Scan for the cell matching the given text and deliver its [X, Y] coordinate at center. 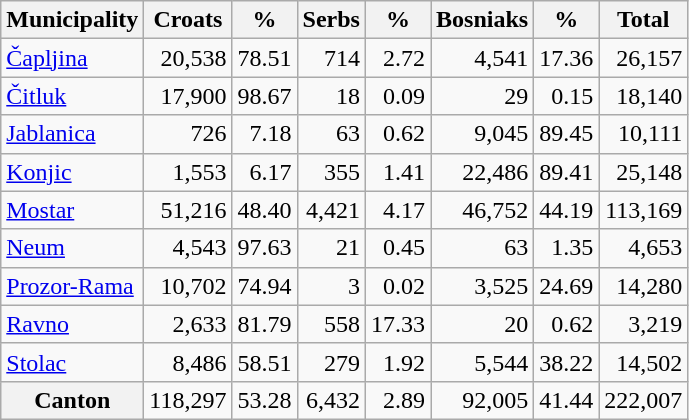
10,702 [188, 286]
1,553 [188, 172]
Serbs [331, 20]
2.72 [398, 58]
92,005 [482, 400]
6.17 [264, 172]
58.51 [264, 362]
5,544 [482, 362]
2,633 [188, 324]
Čitluk [72, 96]
74.94 [264, 286]
0.09 [398, 96]
4,421 [331, 210]
714 [331, 58]
22,486 [482, 172]
21 [331, 248]
2.89 [398, 400]
Municipality [72, 20]
44.19 [566, 210]
53.28 [264, 400]
20,538 [188, 58]
3 [331, 286]
20 [482, 324]
10,111 [644, 134]
Čapljina [72, 58]
48.40 [264, 210]
1.35 [566, 248]
8,486 [188, 362]
0.15 [566, 96]
113,169 [644, 210]
279 [331, 362]
89.45 [566, 134]
78.51 [264, 58]
17,900 [188, 96]
558 [331, 324]
Ravno [72, 324]
98.67 [264, 96]
1.41 [398, 172]
Total [644, 20]
3,525 [482, 286]
51,216 [188, 210]
89.41 [566, 172]
Jablanica [72, 134]
26,157 [644, 58]
355 [331, 172]
7.18 [264, 134]
1.92 [398, 362]
0.45 [398, 248]
81.79 [264, 324]
38.22 [566, 362]
0.02 [398, 286]
97.63 [264, 248]
4,541 [482, 58]
4.17 [398, 210]
24.69 [566, 286]
4,543 [188, 248]
41.44 [566, 400]
726 [188, 134]
46,752 [482, 210]
Neum [72, 248]
18 [331, 96]
9,045 [482, 134]
14,280 [644, 286]
17.33 [398, 324]
Stolac [72, 362]
Bosniaks [482, 20]
Canton [72, 400]
4,653 [644, 248]
25,148 [644, 172]
18,140 [644, 96]
222,007 [644, 400]
14,502 [644, 362]
118,297 [188, 400]
29 [482, 96]
Croats [188, 20]
Konjic [72, 172]
17.36 [566, 58]
3,219 [644, 324]
6,432 [331, 400]
Mostar [72, 210]
Prozor-Rama [72, 286]
